Capture the cell that displays the provided text and extract its [x, y] central coordinate. 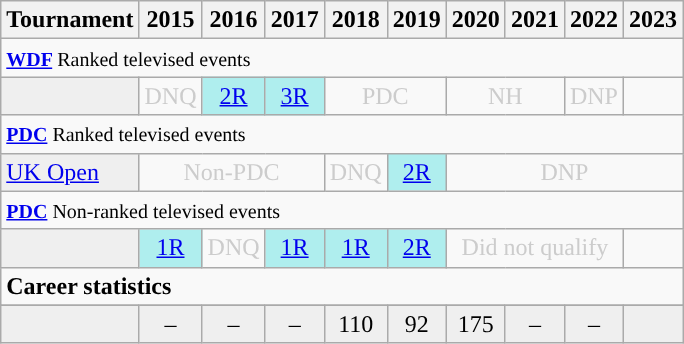
NH [505, 96]
Career statistics [342, 286]
2017 [294, 20]
2020 [476, 20]
PDC Ranked televised events [342, 134]
PDC [385, 96]
2023 [654, 20]
3R [294, 96]
Tournament [70, 20]
2016 [234, 20]
PDC Non-ranked televised events [342, 210]
92 [416, 324]
2018 [356, 20]
2019 [416, 20]
Did not qualify [534, 248]
Non-PDC [232, 172]
2015 [170, 20]
UK Open [70, 172]
110 [356, 324]
WDF Ranked televised events [342, 58]
175 [476, 324]
2022 [594, 20]
2021 [534, 20]
